Search for the cell housing the specified text and yield its [X, Y] center coordinate. 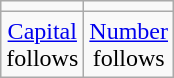
Numberfollows [129, 44]
Capitalfollows [42, 44]
